Extract the (x, y) coordinate from the center of the cell holding the provided text.  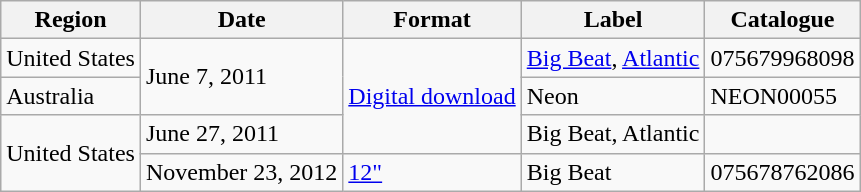
Catalogue (782, 20)
November 23, 2012 (241, 172)
075678762086 (782, 172)
Neon (613, 96)
Australia (71, 96)
Digital download (432, 96)
075679968098 (782, 58)
Big Beat (613, 172)
12" (432, 172)
Date (241, 20)
Label (613, 20)
Region (71, 20)
NEON00055 (782, 96)
June 27, 2011 (241, 134)
June 7, 2011 (241, 77)
Format (432, 20)
